Locate the cell with the specified text and output its [x, y] center coordinate. 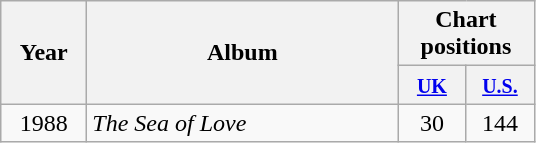
UK [432, 85]
Chart positions [466, 34]
1988 [44, 123]
The Sea of Love [242, 123]
30 [432, 123]
Year [44, 52]
U.S. [500, 85]
Album [242, 52]
144 [500, 123]
